Output the (x, y) coordinate of the center of the cell containing the given text.  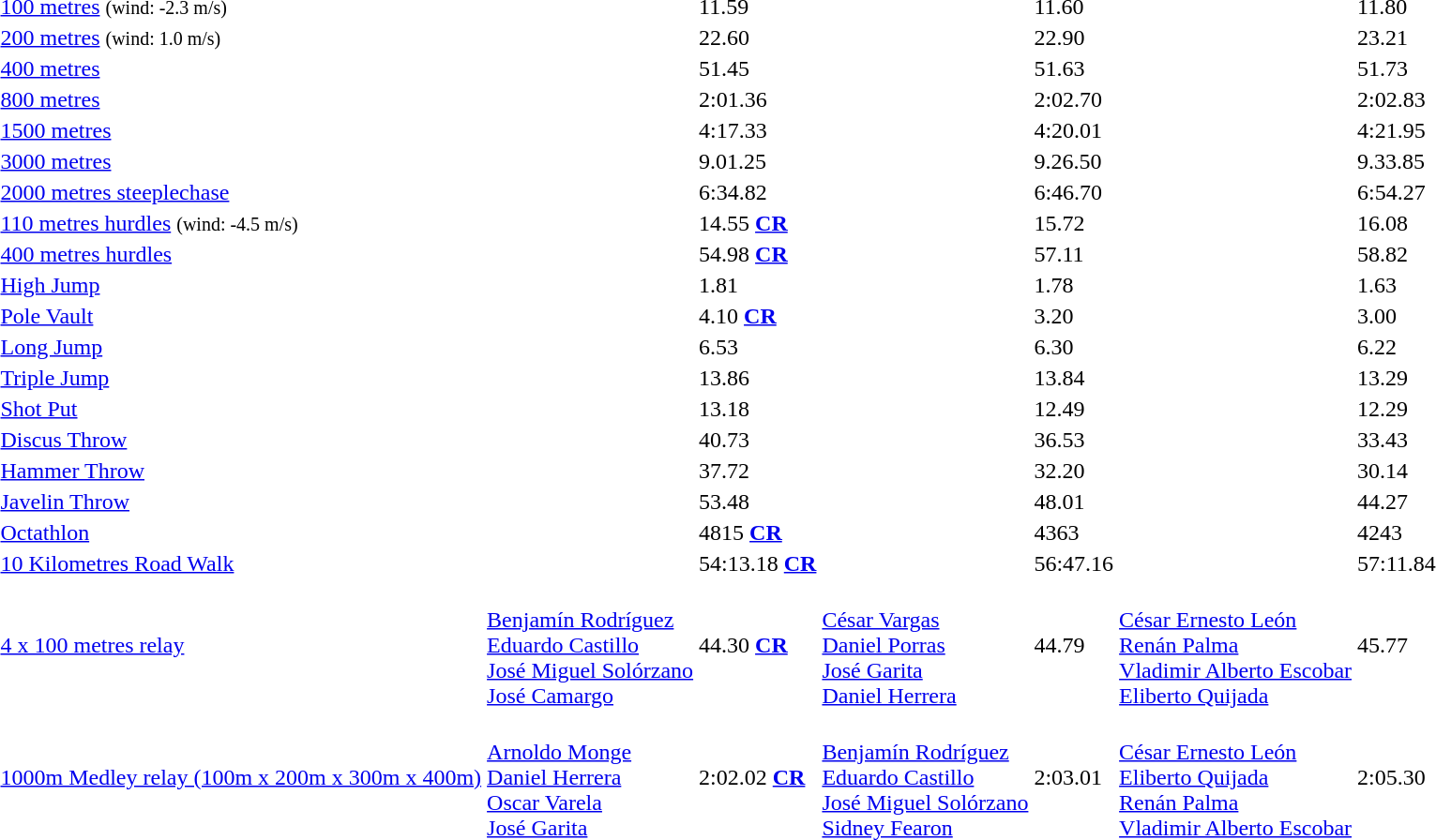
54.98 CR (758, 254)
22.90 (1074, 37)
13.86 (758, 378)
51.63 (1074, 68)
40.73 (758, 440)
13.84 (1074, 378)
36.53 (1074, 440)
12.49 (1074, 409)
4:17.33 (758, 130)
13.18 (758, 409)
1.81 (758, 285)
14.55 CR (758, 223)
6.30 (1074, 347)
4.10 CR (758, 316)
César Vargas Daniel Porras José Garita Daniel Herrera (925, 645)
54:13.18 CR (758, 563)
51.45 (758, 68)
56:47.16 (1074, 563)
César Ernesto León Renán Palma Vladimir Alberto Escobar Eliberto Quijada (1236, 645)
4815 CR (758, 532)
44.30 CR (758, 645)
Benjamín Rodríguez Eduardo Castillo José Miguel Solórzano José Camargo (591, 645)
6:34.82 (758, 192)
9.01.25 (758, 161)
48.01 (1074, 502)
22.60 (758, 37)
3.20 (1074, 316)
6:46.70 (1074, 192)
57.11 (1074, 254)
1.78 (1074, 285)
53.48 (758, 502)
9.26.50 (1074, 161)
2:01.36 (758, 99)
37.72 (758, 471)
4363 (1074, 532)
4:20.01 (1074, 130)
32.20 (1074, 471)
2:02.70 (1074, 99)
44.79 (1074, 645)
6.53 (758, 347)
15.72 (1074, 223)
